Search for the cell housing the specified text and yield its (x, y) center coordinate. 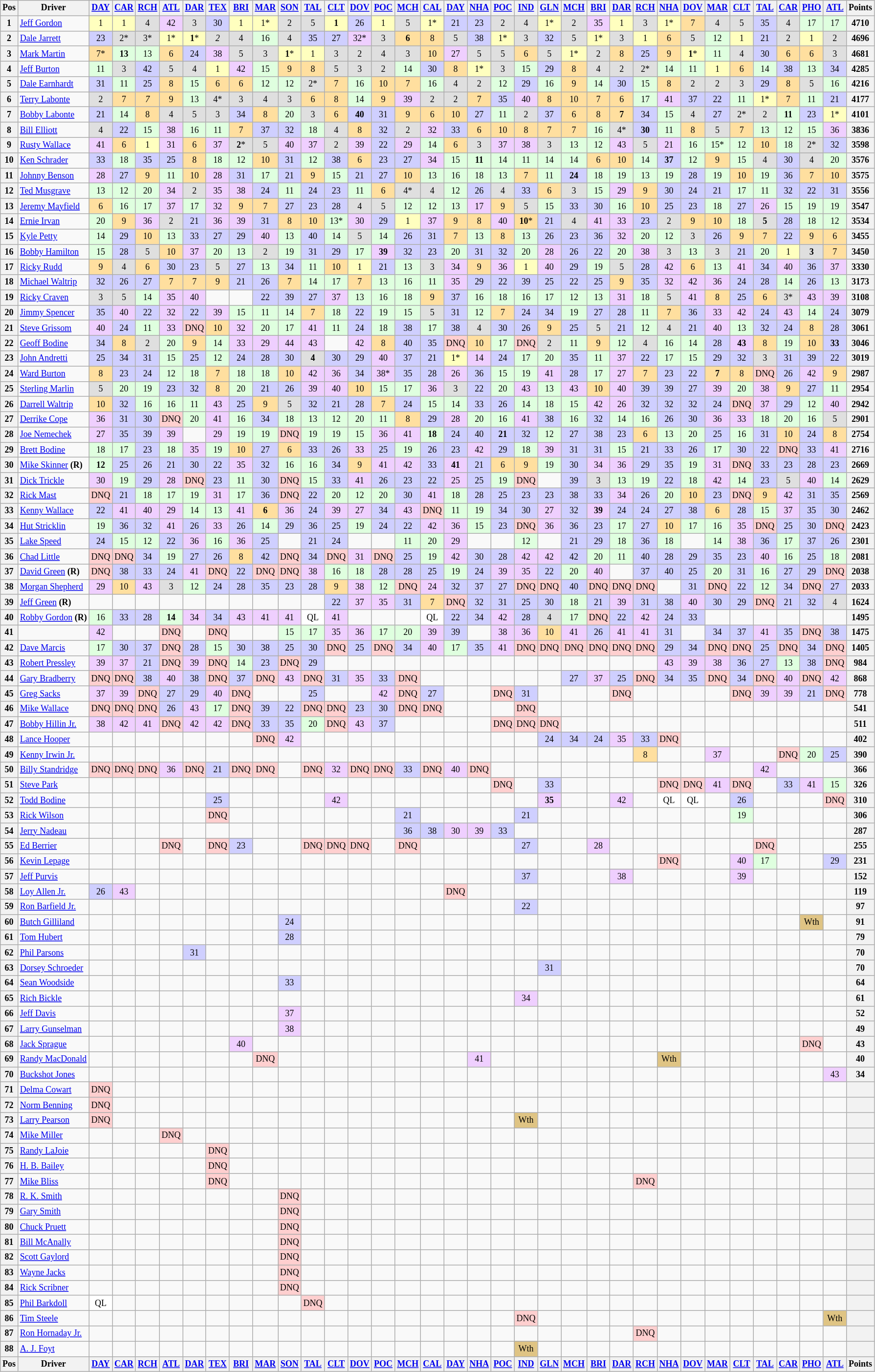
Steve Grissom (53, 327)
2423 (860, 526)
2901 (860, 419)
4285 (860, 68)
Bobby Hillin Jr. (53, 724)
Bill McAnally (53, 1242)
15* (718, 145)
71 (9, 1090)
Steve Park (53, 785)
Terry Labonte (53, 100)
32* (360, 38)
Morgan Shepherd (53, 587)
Dick Trickle (53, 480)
87 (9, 1333)
Jeff Green (R) (53, 602)
Kyle Petty (53, 237)
4696 (860, 38)
119 (860, 892)
47 (9, 724)
Jerry Nadeau (53, 831)
60 (9, 922)
72 (9, 1105)
Todd Bodine (53, 801)
2669 (860, 465)
Ricky Rudd (53, 267)
4710 (860, 23)
Ken Schrader (53, 160)
80 (9, 1227)
Sterling Marlin (53, 389)
255 (860, 846)
Ron Barfield Jr. (53, 907)
Mike Bliss (53, 1181)
Darrell Waltrip (53, 404)
390 (860, 755)
Loy Allen Jr. (53, 892)
77 (9, 1181)
1624 (860, 602)
984 (860, 663)
1475 (860, 632)
Jeff Burton (53, 68)
85 (9, 1303)
Robert Pressley (53, 663)
62 (9, 952)
2629 (860, 480)
Brett Bodine (53, 450)
Mark Martin (53, 54)
Kenny Irwin Jr. (53, 755)
A. J. Foyt (53, 1349)
Dorsey Schroeder (53, 968)
Jack Sprague (53, 1044)
2987 (860, 373)
3330 (860, 267)
Jimmy Spencer (53, 313)
868 (860, 678)
3046 (860, 343)
48 (9, 739)
Billy Standridge (53, 769)
402 (860, 739)
Greg Sacks (53, 693)
2754 (860, 435)
65 (9, 998)
2462 (860, 510)
3547 (860, 206)
Butch Gilliland (53, 922)
306 (860, 815)
3079 (860, 313)
3836 (860, 130)
2942 (860, 404)
3455 (860, 237)
3061 (860, 327)
2954 (860, 389)
13* (336, 221)
Phil Parsons (53, 952)
50 (9, 769)
Randy LaJoie (53, 1151)
Jeremy Mayfield (53, 206)
Gary Smith (53, 1211)
John Andretti (53, 359)
38* (383, 373)
97 (860, 907)
778 (860, 693)
Derrike Cope (53, 419)
366 (860, 769)
Rick Scribner (53, 1287)
58 (9, 892)
63 (9, 968)
10* (526, 221)
59 (9, 907)
Robby Gordon (R) (53, 618)
Mike Miller (53, 1135)
Ted Musgrave (53, 191)
152 (860, 877)
2301 (860, 542)
54 (9, 831)
Rusty Wallace (53, 145)
Mike Wallace (53, 709)
Bill Elliott (53, 130)
2569 (860, 496)
75 (9, 1151)
Rick Mast (53, 496)
Lake Speed (53, 542)
2033 (860, 587)
Rich Bickle (53, 998)
Phil Barkdoll (53, 1303)
2038 (860, 572)
Scott Gaylord (53, 1257)
Kevin Lepage (53, 861)
Chuck Pruett (53, 1227)
4681 (860, 54)
4216 (860, 84)
57 (9, 877)
2716 (860, 450)
3108 (860, 297)
4101 (860, 114)
David Green (R) (53, 572)
Ed Berrier (53, 846)
Jeff Davis (53, 1014)
Lance Hooper (53, 739)
3598 (860, 145)
2081 (860, 556)
88 (9, 1349)
Chad Little (53, 556)
Michael Waltrip (53, 283)
287 (860, 831)
H. B. Bailey (53, 1166)
Norm Benning (53, 1105)
46 (9, 709)
Tom Hubert (53, 937)
Dale Jarrett (53, 38)
68 (9, 1044)
Ricky Craven (53, 297)
Delma Cowart (53, 1090)
69 (9, 1060)
Kenny Wallace (53, 510)
Ron Hornaday Jr. (53, 1333)
Geoff Bodine (53, 343)
55 (9, 846)
Jeff Purvis (53, 877)
3019 (860, 359)
67 (9, 1028)
82 (9, 1257)
4177 (860, 100)
Dave Marcis (53, 648)
7* (101, 54)
Ernie Irvan (53, 221)
541 (860, 709)
73 (9, 1120)
81 (9, 1242)
3534 (860, 221)
56 (9, 861)
86 (9, 1319)
3173 (860, 283)
511 (860, 724)
91 (860, 922)
Jeff Gordon (53, 23)
1495 (860, 618)
Buckshot Jones (53, 1074)
Larry Pearson (53, 1120)
84 (9, 1287)
Tim Steele (53, 1319)
Sean Woodside (53, 983)
310 (860, 801)
Joe Nemechek (53, 435)
Bobby Hamilton (53, 252)
Mike Skinner (R) (53, 465)
51 (9, 785)
66 (9, 1014)
Larry Gunselman (53, 1028)
1405 (860, 648)
Gary Bradberry (53, 678)
78 (9, 1197)
Bobby Labonte (53, 114)
Randy MacDonald (53, 1060)
3575 (860, 176)
R. K. Smith (53, 1197)
3576 (860, 160)
83 (9, 1273)
74 (9, 1135)
3556 (860, 191)
Rick Wilson (53, 815)
231 (860, 861)
53 (9, 815)
76 (9, 1166)
Ward Burton (53, 373)
Wayne Jacks (53, 1273)
45 (9, 693)
326 (860, 785)
Dale Earnhardt (53, 84)
Johnny Benson (53, 176)
3450 (860, 252)
Hut Stricklin (53, 526)
